Return [x, y] of the center of cell containing provided text 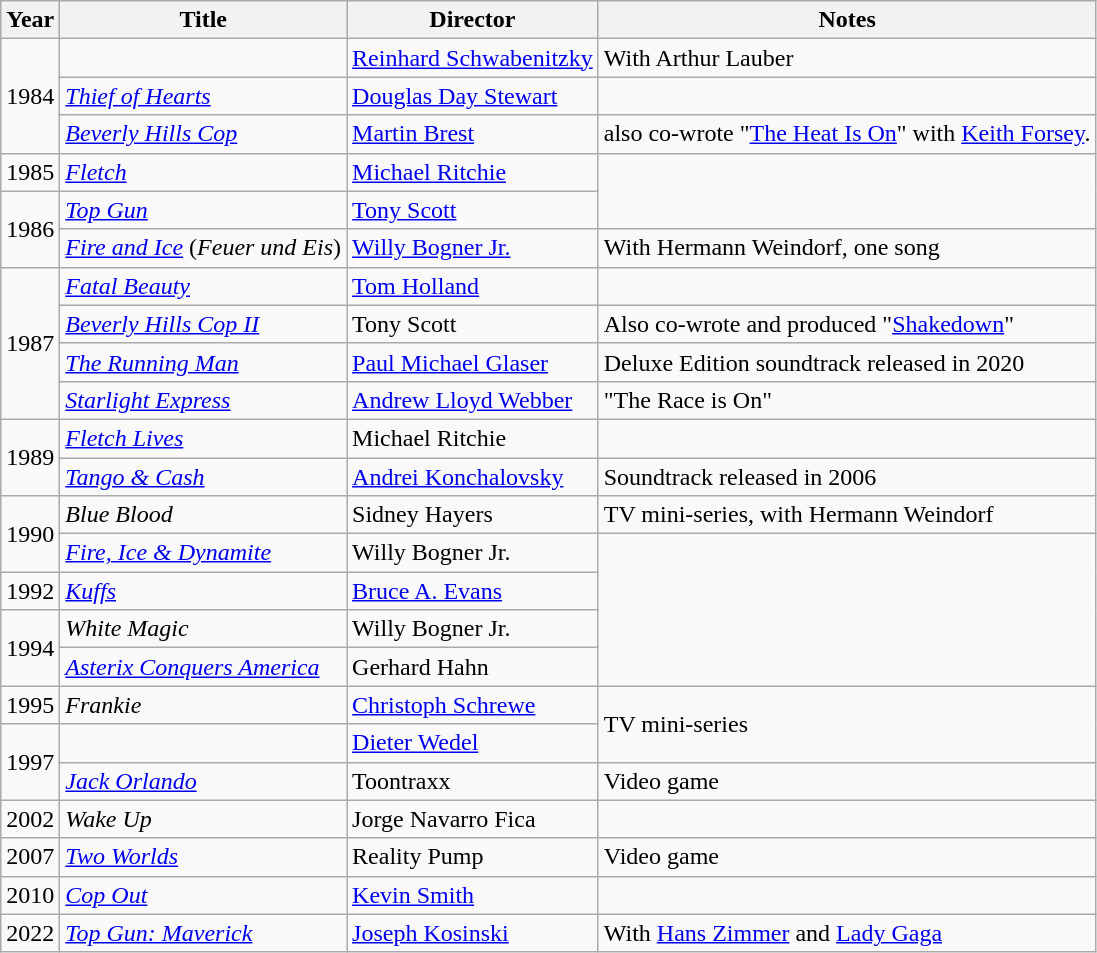
Notes [847, 20]
1997 [30, 762]
2022 [30, 933]
Thief of Hearts [204, 96]
Tango & Cash [204, 477]
2002 [30, 819]
Toontraxx [473, 781]
1985 [30, 172]
Fire and Ice (Feuer und Eis) [204, 248]
Jack Orlando [204, 781]
Andrew Lloyd Webber [473, 400]
Top Gun [204, 210]
With Hermann Weindorf, one song [847, 248]
Top Gun: Maverick [204, 933]
Fletch Lives [204, 438]
With Arthur Lauber [847, 58]
Starlight Express [204, 400]
Blue Blood [204, 515]
Asterix Conquers America [204, 667]
2010 [30, 895]
Cop Out [204, 895]
1990 [30, 534]
1984 [30, 96]
The Running Man [204, 362]
Wake Up [204, 819]
Douglas Day Stewart [473, 96]
Kuffs [204, 591]
Frankie [204, 705]
Christoph Schrewe [473, 705]
also co-wrote "The Heat Is On" with Keith Forsey. [847, 134]
Two Worlds [204, 857]
1995 [30, 705]
Dieter Wedel [473, 743]
Martin Brest [473, 134]
Fletch [204, 172]
2007 [30, 857]
Andrei Konchalovsky [473, 477]
Reality Pump [473, 857]
1986 [30, 229]
Reinhard Schwabenitzky [473, 58]
Gerhard Hahn [473, 667]
1994 [30, 648]
Beverly Hills Cop [204, 134]
Director [473, 20]
Bruce A. Evans [473, 591]
Fatal Beauty [204, 286]
TV mini-series, with Hermann Weindorf [847, 515]
"The Race is On" [847, 400]
Joseph Kosinski [473, 933]
Deluxe Edition soundtrack released in 2020 [847, 362]
Year [30, 20]
Paul Michael Glaser [473, 362]
1992 [30, 591]
Also co-wrote and produced "Shakedown" [847, 324]
1987 [30, 343]
Beverly Hills Cop II [204, 324]
Kevin Smith [473, 895]
1989 [30, 457]
Sidney Hayers [473, 515]
White Magic [204, 629]
Tom Holland [473, 286]
Fire, Ice & Dynamite [204, 553]
Jorge Navarro Fica [473, 819]
TV mini-series [847, 724]
Title [204, 20]
With Hans Zimmer and Lady Gaga [847, 933]
Soundtrack released in 2006 [847, 477]
